Find where the given text appears and provide that cell's center as [x, y] coordinate. 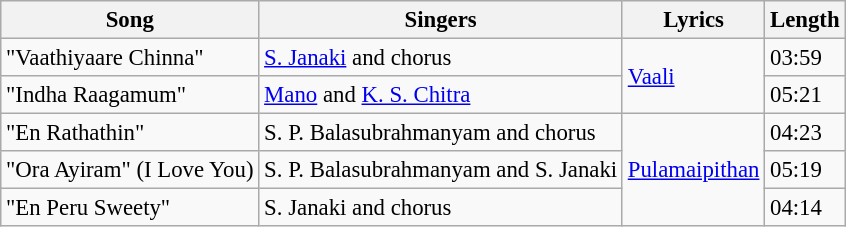
"En Peru Sweety" [130, 208]
Vaali [693, 76]
05:21 [805, 95]
Song [130, 20]
"En Rathathin" [130, 133]
04:23 [805, 133]
S. P. Balasubrahmanyam and S. Janaki [441, 170]
"Vaathiyaare Chinna" [130, 58]
"Ora Ayiram" (I Love You) [130, 170]
05:19 [805, 170]
Lyrics [693, 20]
04:14 [805, 208]
Mano and K. S. Chitra [441, 95]
03:59 [805, 58]
Pulamaipithan [693, 170]
"Indha Raagamum" [130, 95]
Singers [441, 20]
S. P. Balasubrahmanyam and chorus [441, 133]
Length [805, 20]
